From the cell containing the given text, extract its center point as (X, Y) coordinate. 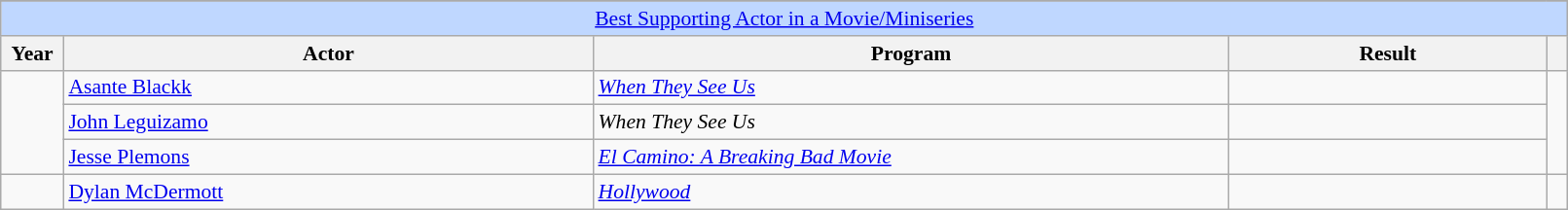
Asante Blackk (328, 87)
Year (33, 53)
Jesse Plemons (328, 157)
Actor (328, 53)
Result (1388, 53)
John Leguizamo (328, 122)
Hollywood (911, 192)
Program (911, 53)
Best Supporting Actor in a Movie/Miniseries (784, 18)
El Camino: A Breaking Bad Movie (911, 157)
Dylan McDermott (328, 192)
